Determine the (x, y) coordinate at the center of the cell enclosing the given text.  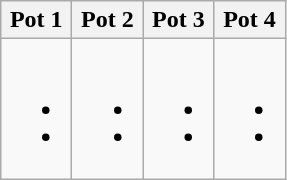
Pot 3 (178, 20)
Pot 4 (250, 20)
Pot 2 (108, 20)
Pot 1 (36, 20)
